Scan for the cell matching the given text and deliver its (X, Y) coordinate at center. 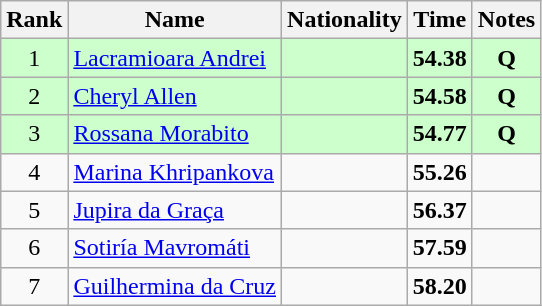
Notes (506, 20)
Nationality (345, 20)
Marina Khripankova (175, 172)
3 (34, 134)
Guilhermina da Cruz (175, 286)
4 (34, 172)
57.59 (440, 248)
Cheryl Allen (175, 96)
Time (440, 20)
54.77 (440, 134)
7 (34, 286)
Name (175, 20)
1 (34, 58)
5 (34, 210)
Rank (34, 20)
Sotiría Mavromáti (175, 248)
Rossana Morabito (175, 134)
2 (34, 96)
Jupira da Graça (175, 210)
55.26 (440, 172)
6 (34, 248)
58.20 (440, 286)
Lacramioara Andrei (175, 58)
54.58 (440, 96)
56.37 (440, 210)
54.38 (440, 58)
